Identify which cell holds the provided text, then report its (X, Y) central coordinate. 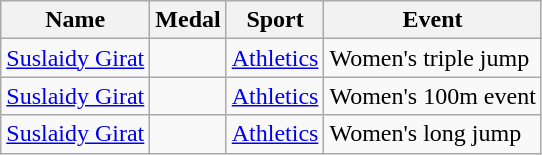
Women's long jump (432, 134)
Sport (275, 20)
Event (432, 20)
Women's triple jump (432, 58)
Name (76, 20)
Medal (188, 20)
Women's 100m event (432, 96)
